Identify which cell holds the provided text, then report its (x, y) central coordinate. 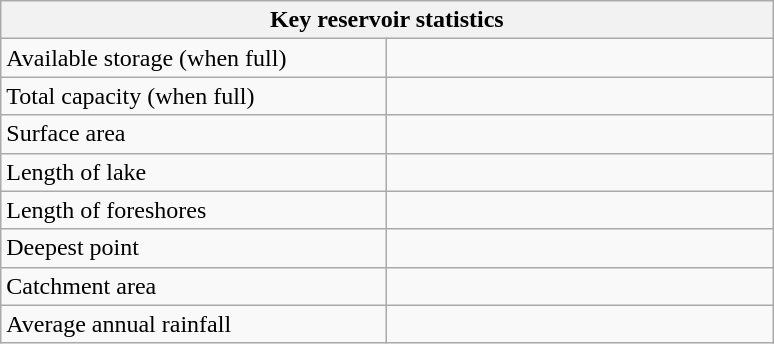
Length of foreshores (194, 210)
Average annual rainfall (194, 324)
Surface area (194, 134)
Key reservoir statistics (387, 20)
Available storage (when full) (194, 58)
Total capacity (when full) (194, 96)
Deepest point (194, 248)
Length of lake (194, 172)
Catchment area (194, 286)
